For the text-containing cell, return its midpoint in [x, y] coordinate format. 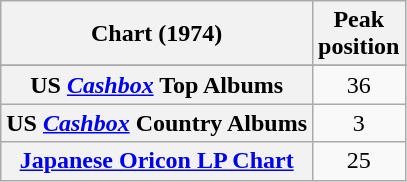
US Cashbox Top Albums [157, 85]
Peakposition [359, 34]
25 [359, 161]
US Cashbox Country Albums [157, 123]
3 [359, 123]
Japanese Oricon LP Chart [157, 161]
36 [359, 85]
Chart (1974) [157, 34]
